Find where the given text appears and provide that cell's center as [x, y] coordinate. 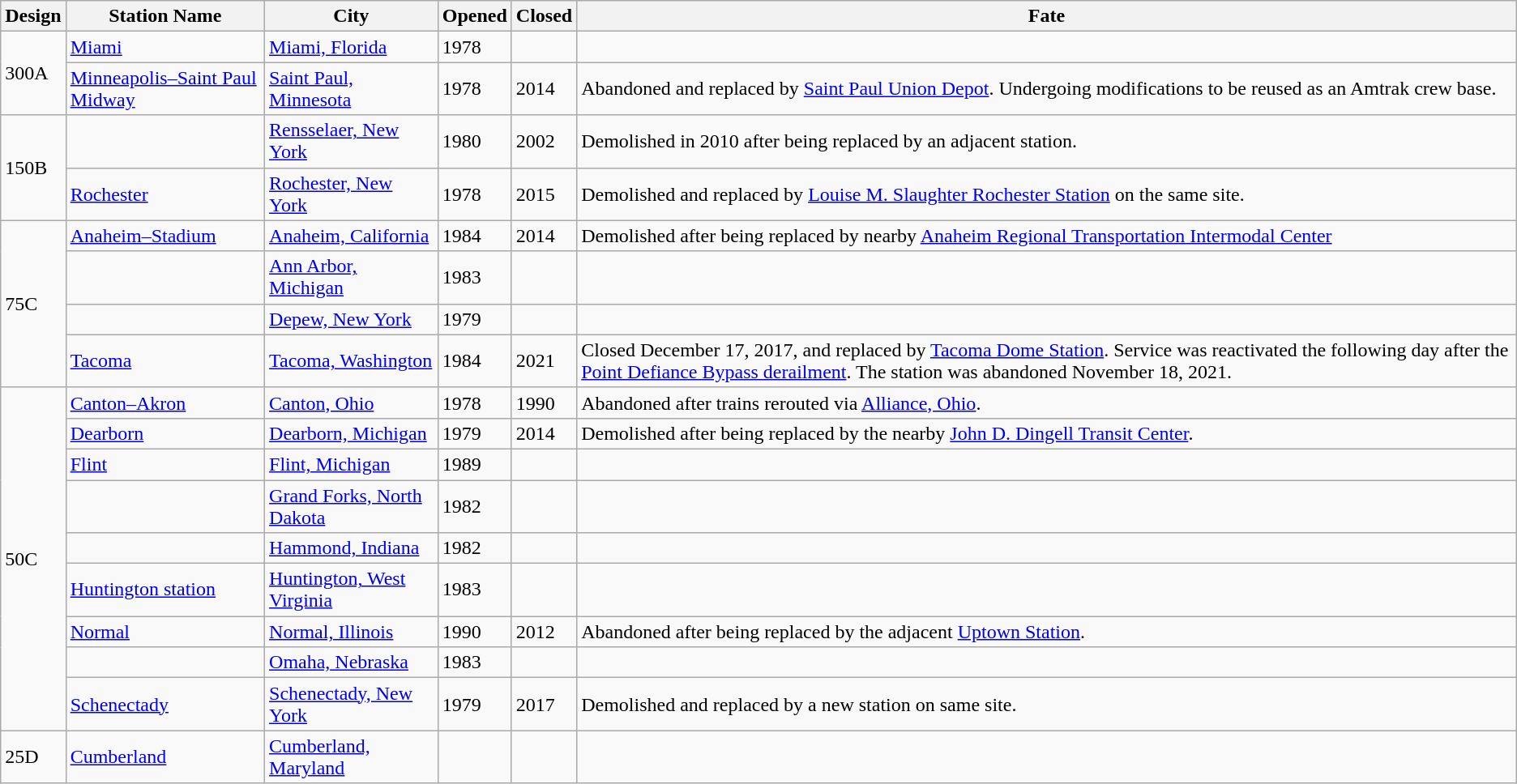
Depew, New York [352, 319]
Miami, Florida [352, 47]
Rochester, New York [352, 194]
Dearborn, Michigan [352, 433]
Omaha, Nebraska [352, 663]
Tacoma, Washington [352, 361]
2017 [544, 705]
Flint, Michigan [352, 464]
Huntington, West Virginia [352, 590]
50C [33, 559]
Demolished after being replaced by nearby Anaheim Regional Transportation Intermodal Center [1047, 236]
Miami [165, 47]
Rochester [165, 194]
Schenectady, New York [352, 705]
Abandoned after being replaced by the adjacent Uptown Station. [1047, 632]
Closed [544, 16]
2012 [544, 632]
Canton–Akron [165, 403]
Normal [165, 632]
Anaheim–Stadium [165, 236]
Flint [165, 464]
Abandoned after trains rerouted via Alliance, Ohio. [1047, 403]
75C [33, 304]
Demolished after being replaced by the nearby John D. Dingell Transit Center. [1047, 433]
2021 [544, 361]
Canton, Ohio [352, 403]
Normal, Illinois [352, 632]
Design [33, 16]
Demolished in 2010 after being replaced by an adjacent station. [1047, 141]
2002 [544, 141]
Huntington station [165, 590]
Saint Paul, Minnesota [352, 89]
Demolished and replaced by Louise M. Slaughter Rochester Station on the same site. [1047, 194]
1980 [475, 141]
Cumberland [165, 756]
Opened [475, 16]
Grand Forks, North Dakota [352, 505]
300A [33, 73]
Anaheim, California [352, 236]
2015 [544, 194]
Demolished and replaced by a new station on same site. [1047, 705]
Schenectady [165, 705]
Abandoned and replaced by Saint Paul Union Depot. Undergoing modifications to be reused as an Amtrak crew base. [1047, 89]
Station Name [165, 16]
Minneapolis–Saint Paul Midway [165, 89]
Tacoma [165, 361]
Rensselaer, New York [352, 141]
City [352, 16]
25D [33, 756]
Dearborn [165, 433]
Hammond, Indiana [352, 548]
1989 [475, 464]
150B [33, 168]
Fate [1047, 16]
Ann Arbor, Michigan [352, 277]
Cumberland, Maryland [352, 756]
